Search for the cell housing the specified text and yield its (X, Y) center coordinate. 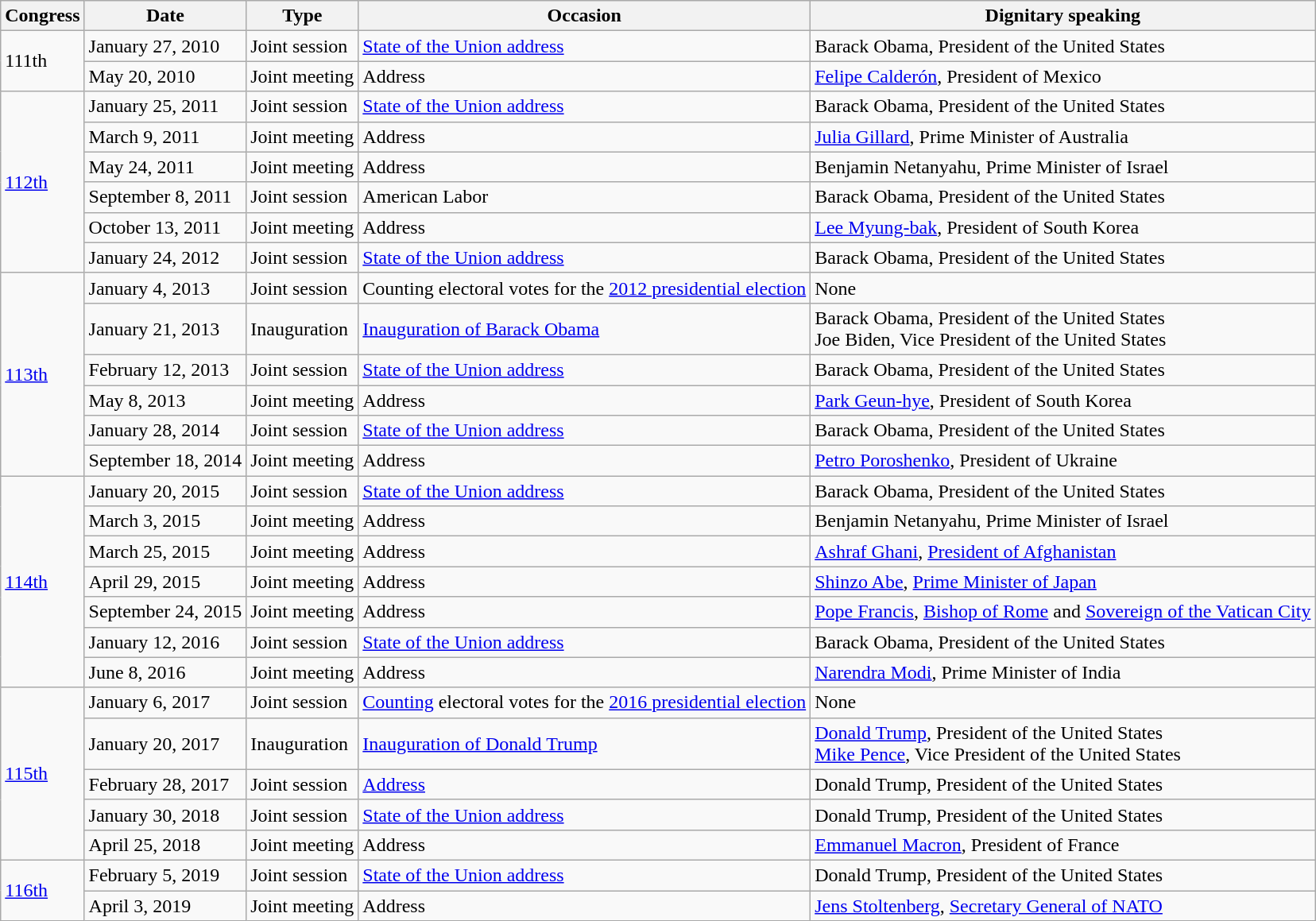
January 28, 2014 (165, 431)
Inauguration of Barack Obama (585, 329)
January 6, 2017 (165, 702)
January 25, 2011 (165, 106)
January 27, 2010 (165, 46)
February 5, 2019 (165, 875)
116th (43, 890)
Park Geun-hye, President of South Korea (1063, 400)
Ashraf Ghani, President of Afghanistan (1063, 551)
114th (43, 582)
January 24, 2012 (165, 257)
March 25, 2015 (165, 551)
September 8, 2011 (165, 197)
Date (165, 16)
May 8, 2013 (165, 400)
September 24, 2015 (165, 612)
Felipe Calderón, President of Mexico (1063, 76)
Barack Obama, President of the United StatesJoe Biden, Vice President of the United States (1063, 329)
113th (43, 373)
January 20, 2015 (165, 491)
Emmanuel Macron, President of France (1063, 845)
Donald Trump, President of the United StatesMike Pence, Vice President of the United States (1063, 744)
112th (43, 182)
111th (43, 61)
February 28, 2017 (165, 784)
May 20, 2010 (165, 76)
American Labor (585, 197)
Counting electoral votes for the 2012 presidential election (585, 288)
May 24, 2011 (165, 167)
January 30, 2018 (165, 815)
April 3, 2019 (165, 905)
Shinzo Abe, Prime Minister of Japan (1063, 582)
June 8, 2016 (165, 672)
Petro Poroshenko, President of Ukraine (1063, 461)
March 9, 2011 (165, 137)
February 12, 2013 (165, 370)
January 4, 2013 (165, 288)
April 29, 2015 (165, 582)
Narendra Modi, Prime Minister of India (1063, 672)
Lee Myung-bak, President of South Korea (1063, 227)
January 21, 2013 (165, 329)
January 12, 2016 (165, 642)
Counting electoral votes for the 2016 presidential election (585, 702)
Occasion (585, 16)
115th (43, 774)
Pope Francis, Bishop of Rome and Sovereign of the Vatican City (1063, 612)
Jens Stoltenberg, Secretary General of NATO (1063, 905)
Dignitary speaking (1063, 16)
Julia Gillard, Prime Minister of Australia (1063, 137)
October 13, 2011 (165, 227)
Congress (43, 16)
January 20, 2017 (165, 744)
Type (302, 16)
March 3, 2015 (165, 521)
Inauguration of Donald Trump (585, 744)
April 25, 2018 (165, 845)
September 18, 2014 (165, 461)
